From the cell containing the given text, extract its center point as [x, y] coordinate. 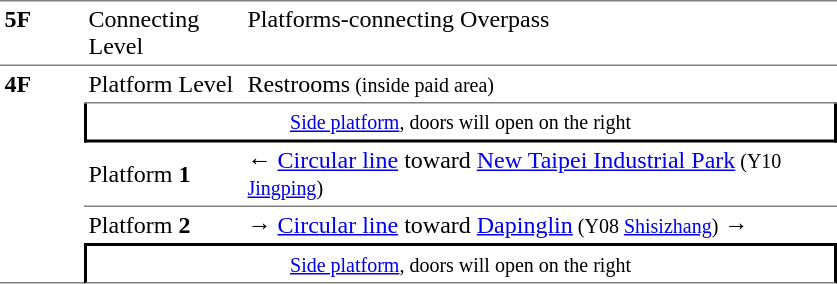
Restrooms (inside paid area) [540, 85]
Platform 1 [164, 174]
← Circular line toward New Taipei Industrial Park (Y10 Jingping) [540, 174]
4F [42, 175]
Platform Level [164, 85]
Platforms-connecting Overpass [540, 34]
Connecting Level [164, 34]
→ Circular line toward Dapinglin (Y08 Shisizhang) → [540, 225]
5F [42, 34]
Platform 2 [164, 225]
